Identify which cell holds the provided text, then report its [X, Y] central coordinate. 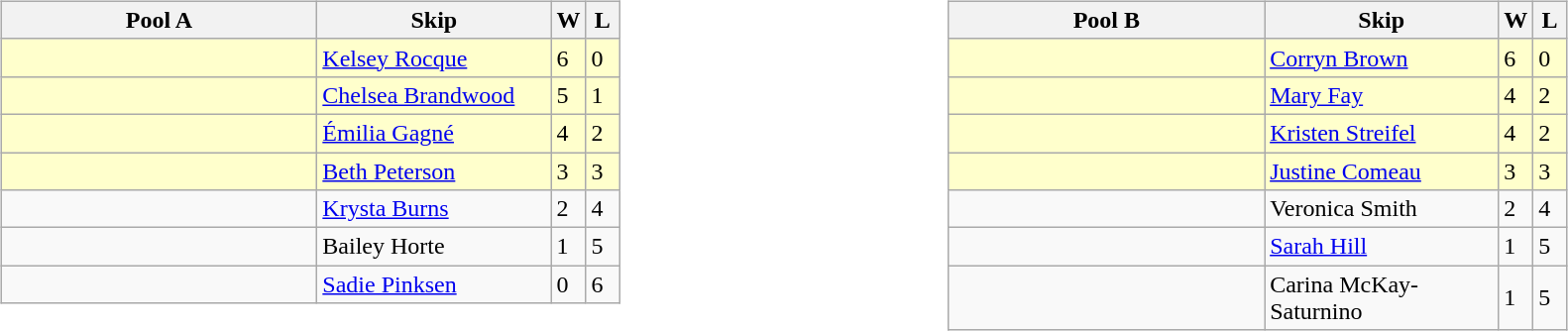
Krysta Burns [434, 209]
Justine Comeau [1382, 171]
Beth Peterson [434, 171]
Sadie Pinksen [434, 284]
Bailey Horte [434, 247]
Carina McKay-Saturnino [1382, 297]
Veronica Smith [1382, 209]
Kristen Streifel [1382, 133]
Kelsey Rocque [434, 57]
Émilia Gagné [434, 133]
Pool A [159, 20]
Sarah Hill [1382, 247]
Corryn Brown [1382, 57]
Chelsea Brandwood [434, 95]
Mary Fay [1382, 95]
Pool B [1106, 20]
